Output the (x, y) coordinate of the center of the cell containing the given text.  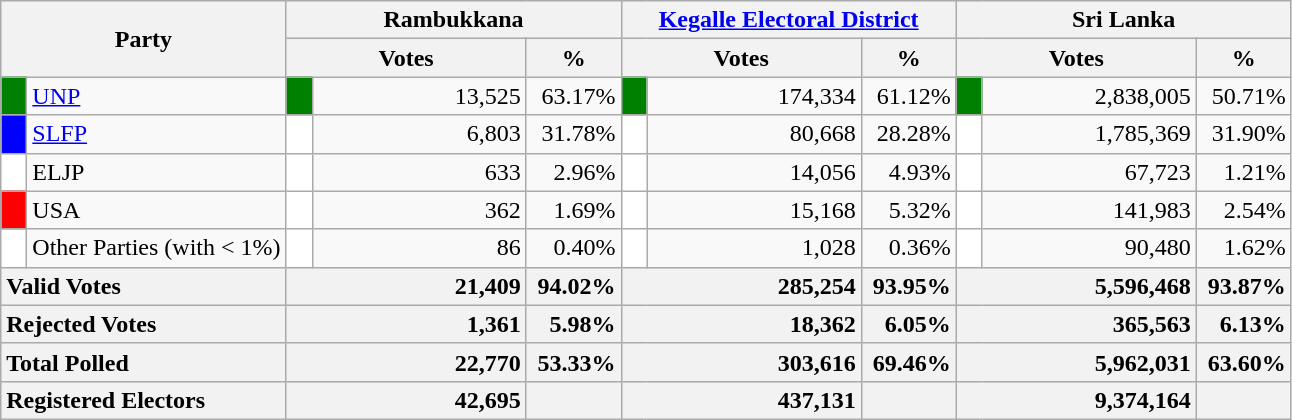
69.46% (908, 362)
1,785,369 (1089, 134)
Kegalle Electoral District (788, 20)
174,334 (754, 96)
5.98% (574, 324)
80,668 (754, 134)
6,803 (419, 134)
50.71% (1244, 96)
1,361 (406, 324)
Valid Votes (144, 286)
22,770 (406, 362)
13,525 (419, 96)
633 (419, 172)
Rejected Votes (144, 324)
31.78% (574, 134)
Rambukkana (454, 20)
0.36% (908, 248)
SLFP (156, 134)
4.93% (908, 172)
31.90% (1244, 134)
437,131 (741, 400)
6.13% (1244, 324)
Total Polled (144, 362)
93.87% (1244, 286)
63.17% (574, 96)
63.60% (1244, 362)
67,723 (1089, 172)
2.54% (1244, 210)
0.40% (574, 248)
28.28% (908, 134)
362 (419, 210)
21,409 (406, 286)
Other Parties (with < 1%) (156, 248)
9,374,164 (1076, 400)
Party (144, 39)
Registered Electors (144, 400)
94.02% (574, 286)
Sri Lanka (1124, 20)
2,838,005 (1089, 96)
USA (156, 210)
6.05% (908, 324)
18,362 (741, 324)
365,563 (1076, 324)
53.33% (574, 362)
14,056 (754, 172)
1.69% (574, 210)
285,254 (741, 286)
ELJP (156, 172)
61.12% (908, 96)
2.96% (574, 172)
90,480 (1089, 248)
42,695 (406, 400)
5,962,031 (1076, 362)
1.21% (1244, 172)
93.95% (908, 286)
5,596,468 (1076, 286)
303,616 (741, 362)
5.32% (908, 210)
15,168 (754, 210)
UNP (156, 96)
86 (419, 248)
1.62% (1244, 248)
1,028 (754, 248)
141,983 (1089, 210)
